For the text-containing cell, return its midpoint in [x, y] coordinate format. 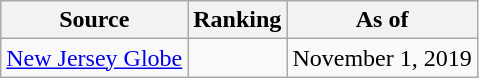
November 1, 2019 [382, 58]
As of [382, 20]
Ranking [238, 20]
New Jersey Globe [94, 58]
Source [94, 20]
